Search for the cell housing the specified text and yield its (X, Y) center coordinate. 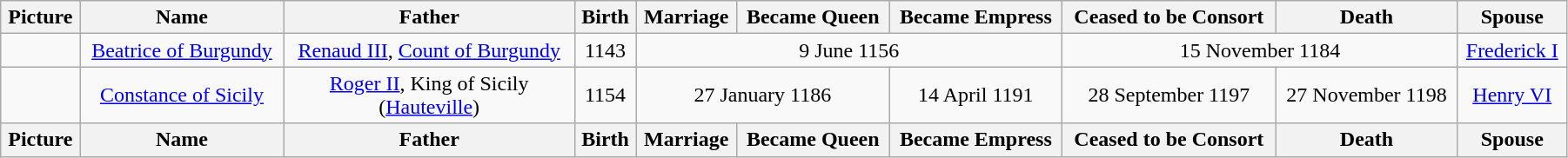
Constance of Sicily (182, 95)
Renaud III, Count of Burgundy (429, 50)
27 January 1186 (762, 95)
Henry VI (1512, 95)
27 November 1198 (1366, 95)
1143 (605, 50)
14 April 1191 (976, 95)
Beatrice of Burgundy (182, 50)
Frederick I (1512, 50)
15 November 1184 (1260, 50)
1154 (605, 95)
28 September 1197 (1169, 95)
9 June 1156 (849, 50)
Roger II, King of Sicily(Hauteville) (429, 95)
